From the cell containing the given text, extract its center point as [x, y] coordinate. 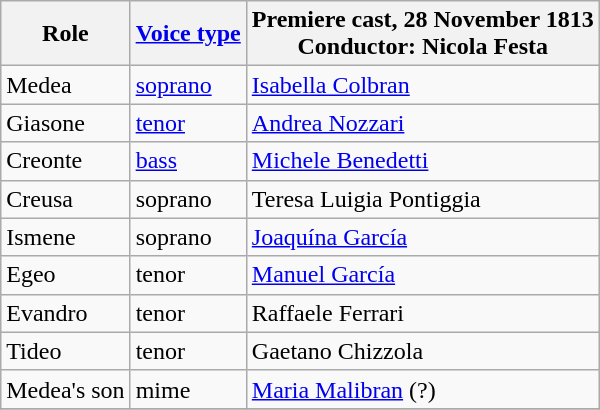
Andrea Nozzari [422, 123]
Role [66, 34]
Premiere cast, 28 November 1813Conductor: Nicola Festa [422, 34]
Evandro [66, 313]
Isabella Colbran [422, 85]
Creonte [66, 161]
Medea [66, 85]
Joaquína García [422, 237]
Giasone [66, 123]
Ismene [66, 237]
Raffaele Ferrari [422, 313]
Egeo [66, 275]
Michele Benedetti [422, 161]
Creusa [66, 199]
Tideo [66, 351]
Manuel García [422, 275]
Medea's son [66, 389]
Voice type [188, 34]
Gaetano Chizzola [422, 351]
bass [188, 161]
Teresa Luigia Pontiggia [422, 199]
mime [188, 389]
Maria Malibran (?) [422, 389]
